From the cell containing the given text, extract its center point as (X, Y) coordinate. 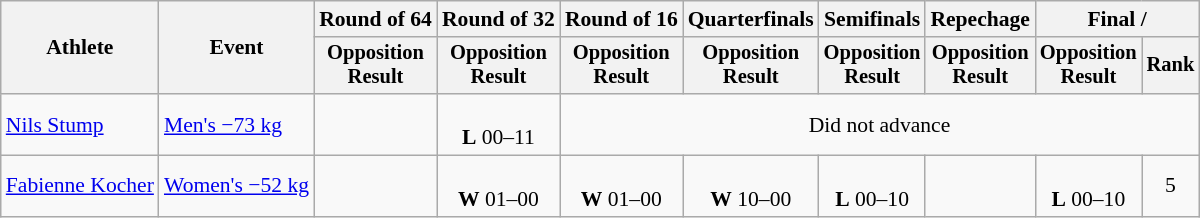
L 00–11 (498, 124)
Rank (1171, 66)
Women's −52 kg (236, 186)
Final / (1117, 19)
Men's −73 kg (236, 124)
Athlete (80, 48)
Repechage (980, 19)
Fabienne Kocher (80, 186)
Round of 16 (622, 19)
Round of 32 (498, 19)
Nils Stump (80, 124)
Round of 64 (376, 19)
W 10–00 (751, 186)
Event (236, 48)
Did not advance (880, 124)
5 (1171, 186)
Quarterfinals (751, 19)
Semifinals (872, 19)
